Output the [x, y] coordinate of the center of the cell containing the given text.  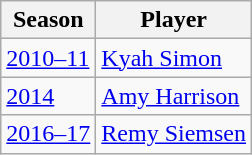
2014 [48, 96]
Amy Harrison [174, 96]
2010–11 [48, 58]
Player [174, 20]
Kyah Simon [174, 58]
Season [48, 20]
Remy Siemsen [174, 134]
2016–17 [48, 134]
